Pinpoint the cell where the given text exists, returning its [X, Y] midpoint coordinate. 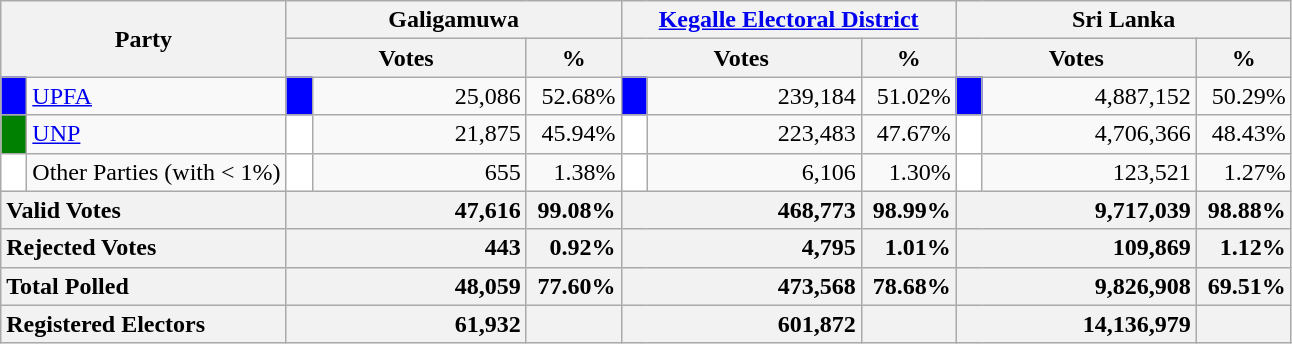
Sri Lanka [1124, 20]
1.12% [1244, 248]
45.94% [574, 134]
Valid Votes [144, 210]
98.99% [908, 210]
4,795 [741, 248]
9,826,908 [1076, 286]
655 [419, 172]
4,706,366 [1089, 134]
52.68% [574, 96]
Kegalle Electoral District [788, 20]
443 [406, 248]
51.02% [908, 96]
69.51% [1244, 286]
Registered Electors [144, 324]
1.30% [908, 172]
1.01% [908, 248]
1.38% [574, 172]
77.60% [574, 286]
123,521 [1089, 172]
0.92% [574, 248]
25,086 [419, 96]
14,136,979 [1076, 324]
9,717,039 [1076, 210]
98.88% [1244, 210]
601,872 [741, 324]
239,184 [754, 96]
473,568 [741, 286]
48.43% [1244, 134]
6,106 [754, 172]
Other Parties (with < 1%) [156, 172]
21,875 [419, 134]
109,869 [1076, 248]
223,483 [754, 134]
468,773 [741, 210]
Rejected Votes [144, 248]
1.27% [1244, 172]
Party [144, 39]
48,059 [406, 286]
47.67% [908, 134]
Galigamuwa [454, 20]
Total Polled [144, 286]
78.68% [908, 286]
UPFA [156, 96]
99.08% [574, 210]
UNP [156, 134]
61,932 [406, 324]
50.29% [1244, 96]
4,887,152 [1089, 96]
47,616 [406, 210]
